Pinpoint the cell where the given text exists, returning its (X, Y) midpoint coordinate. 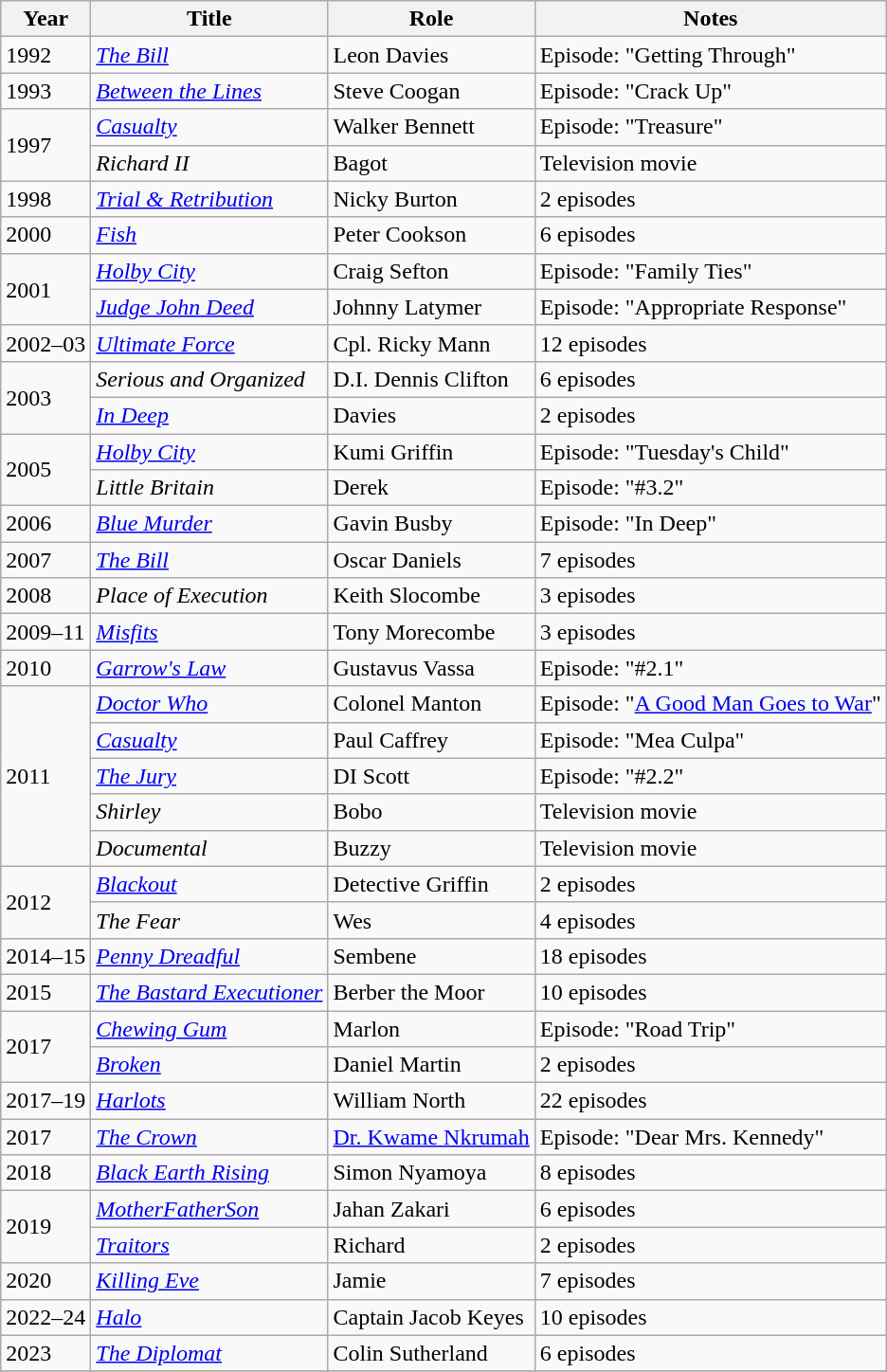
2010 (45, 668)
Peter Cookson (431, 235)
2002–03 (45, 343)
Episode: "#3.2" (711, 488)
Richard (431, 1245)
Episode: "Tuesday's Child" (711, 452)
2023 (45, 1353)
D.I. Dennis Clifton (431, 379)
Sembene (431, 956)
The Crown (209, 1137)
The Fear (209, 920)
Cpl. Ricky Mann (431, 343)
1992 (45, 55)
Colonel Manton (431, 704)
Little Britain (209, 488)
Episode: "Appropriate Response" (711, 307)
Episode: "In Deep" (711, 524)
Bobo (431, 812)
1993 (45, 91)
Title (209, 19)
Episode: "Family Ties" (711, 271)
Chewing Gum (209, 1028)
2009–11 (45, 632)
Kumi Griffin (431, 452)
Episode: "A Good Man Goes to War" (711, 704)
Blue Murder (209, 524)
Place of Execution (209, 596)
Halo (209, 1317)
2012 (45, 902)
Steve Coogan (431, 91)
Episode: "Dear Mrs. Kennedy" (711, 1137)
2003 (45, 397)
Daniel Martin (431, 1065)
Judge John Deed (209, 307)
Jamie (431, 1281)
Role (431, 19)
Episode: "Treasure" (711, 127)
Keith Slocombe (431, 596)
Ultimate Force (209, 343)
Penny Dreadful (209, 956)
Harlots (209, 1101)
Fish (209, 235)
Episode: "#2.1" (711, 668)
2020 (45, 1281)
12 episodes (711, 343)
Leon Davies (431, 55)
2018 (45, 1173)
Episode: "Mea Culpa" (711, 740)
Jahan Zakari (431, 1209)
Richard II (209, 163)
In Deep (209, 415)
Walker Bennett (431, 127)
Between the Lines (209, 91)
Traitors (209, 1245)
Marlon (431, 1028)
Nicky Burton (431, 199)
22 episodes (711, 1101)
Misfits (209, 632)
Gavin Busby (431, 524)
Craig Sefton (431, 271)
2015 (45, 992)
18 episodes (711, 956)
The Bastard Executioner (209, 992)
Episode: "#2.2" (711, 776)
The Jury (209, 776)
Simon Nyamoya (431, 1173)
2007 (45, 560)
1997 (45, 145)
Paul Caffrey (431, 740)
Bagot (431, 163)
Episode: "Crack Up" (711, 91)
2014–15 (45, 956)
4 episodes (711, 920)
Doctor Who (209, 704)
Killing Eve (209, 1281)
Broken (209, 1065)
Garrow's Law (209, 668)
Johnny Latymer (431, 307)
Oscar Daniels (431, 560)
William North (431, 1101)
Serious and Organized (209, 379)
Gustavus Vassa (431, 668)
2017–19 (45, 1101)
2005 (45, 470)
Year (45, 19)
Shirley (209, 812)
Berber the Moor (431, 992)
Colin Sutherland (431, 1353)
Davies (431, 415)
Dr. Kwame Nkrumah (431, 1137)
2022–24 (45, 1317)
Tony Morecombe (431, 632)
Episode: "Getting Through" (711, 55)
1998 (45, 199)
The Diplomat (209, 1353)
Documental (209, 848)
Notes (711, 19)
8 episodes (711, 1173)
Wes (431, 920)
Derek (431, 488)
Episode: "Road Trip" (711, 1028)
Detective Griffin (431, 884)
Trial & Retribution (209, 199)
Blackout (209, 884)
2019 (45, 1227)
2001 (45, 289)
MotherFatherSon (209, 1209)
2006 (45, 524)
Captain Jacob Keyes (431, 1317)
2008 (45, 596)
2000 (45, 235)
Buzzy (431, 848)
Black Earth Rising (209, 1173)
DI Scott (431, 776)
2011 (45, 776)
